Determine the [X, Y] coordinate at the center of the cell enclosing the given text.  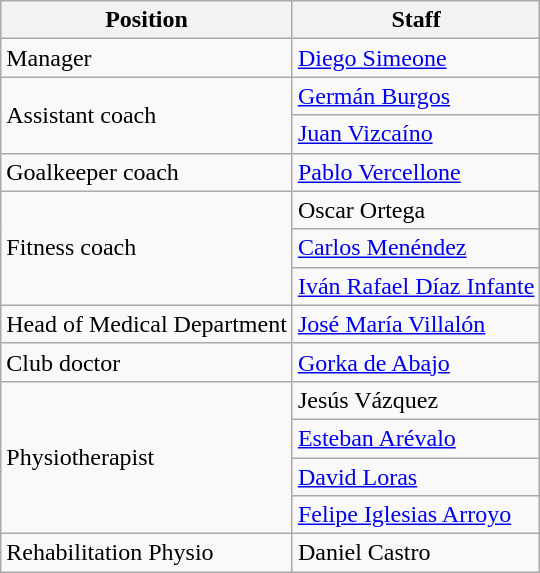
Germán Burgos [416, 96]
Carlos Menéndez [416, 248]
Fitness coach [147, 248]
Staff [416, 20]
Diego Simeone [416, 58]
Juan Vizcaíno [416, 134]
Gorka de Abajo [416, 362]
Pablo Vercellone [416, 172]
Esteban Arévalo [416, 438]
Daniel Castro [416, 553]
Jesús Vázquez [416, 400]
Iván Rafael Díaz Infante [416, 286]
Goalkeeper coach [147, 172]
Position [147, 20]
Physiotherapist [147, 457]
Rehabilitation Physio [147, 553]
Head of Medical Department [147, 324]
Manager [147, 58]
José María Villalón [416, 324]
David Loras [416, 477]
Assistant coach [147, 115]
Felipe Iglesias Arroyo [416, 515]
Club doctor [147, 362]
Oscar Ortega [416, 210]
